Find where the given text appears and provide that cell's center as [x, y] coordinate. 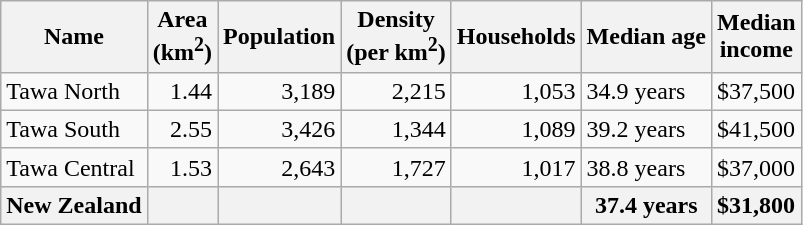
Households [516, 37]
37.4 years [646, 205]
2,215 [396, 91]
34.9 years [646, 91]
1.53 [182, 167]
Median age [646, 37]
1,727 [396, 167]
$31,800 [756, 205]
$37,000 [756, 167]
1.44 [182, 91]
38.8 years [646, 167]
1,089 [516, 129]
3,426 [280, 129]
Tawa South [74, 129]
3,189 [280, 91]
$41,500 [756, 129]
1,053 [516, 91]
Medianincome [756, 37]
1,344 [396, 129]
Population [280, 37]
39.2 years [646, 129]
2.55 [182, 129]
Name [74, 37]
New Zealand [74, 205]
Area(km2) [182, 37]
Tawa Central [74, 167]
$37,500 [756, 91]
Tawa North [74, 91]
2,643 [280, 167]
Density(per km2) [396, 37]
1,017 [516, 167]
